For the text-containing cell, return its midpoint in [x, y] coordinate format. 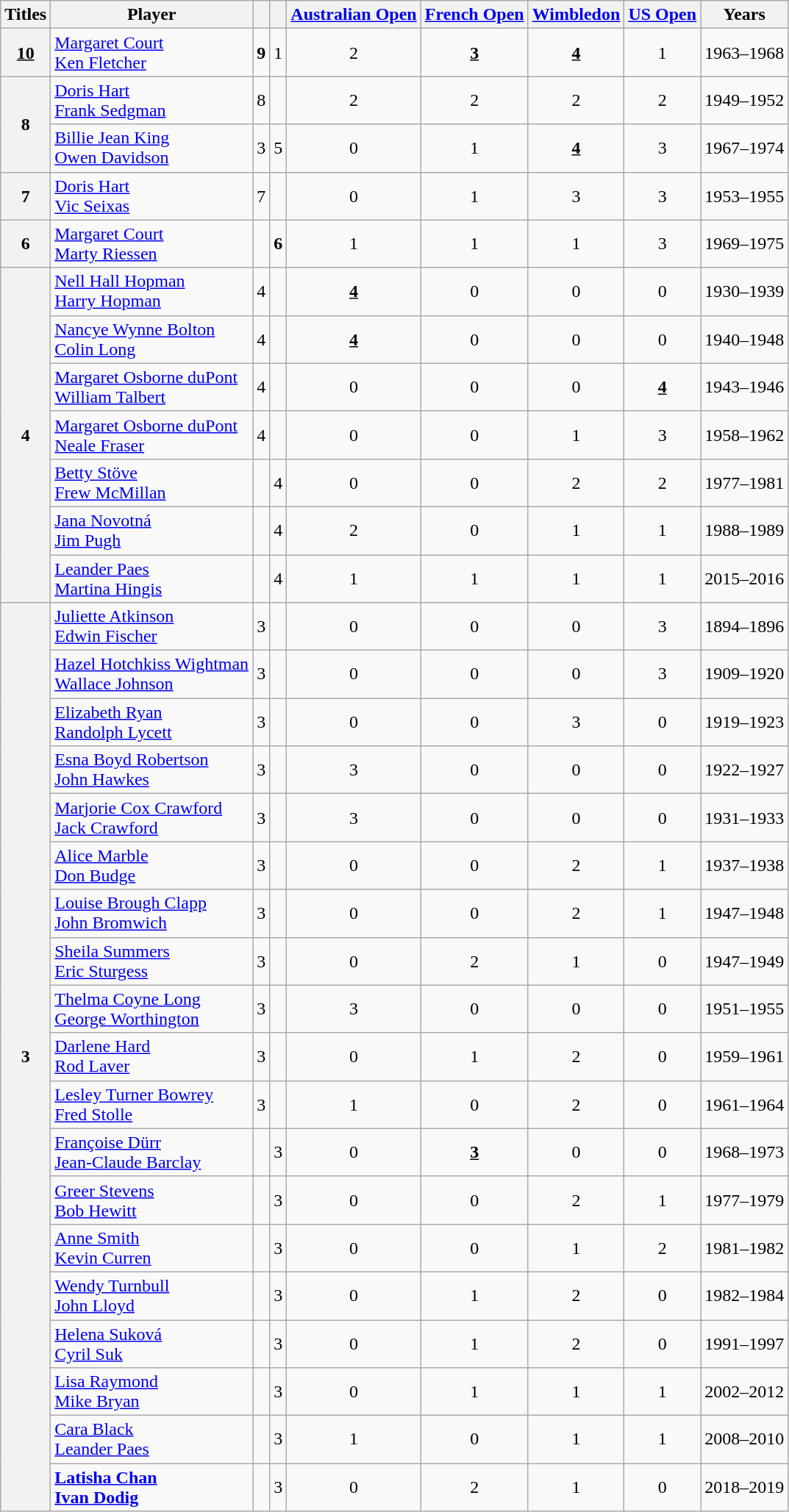
Wimbledon [576, 15]
1943–1946 [744, 387]
Doris Hart Frank Sedgman [151, 100]
Nell Hall Hopman Harry Hopman [151, 291]
2008–2010 [744, 1439]
Latisha Chan Ivan Dodig [151, 1488]
1981–1982 [744, 1248]
Lisa Raymond Mike Bryan [151, 1392]
1951–1955 [744, 1008]
Juliette Atkinson Edwin Fischer [151, 626]
1961–1964 [744, 1104]
French Open [474, 15]
1953–1955 [744, 196]
1977–1979 [744, 1200]
2002–2012 [744, 1392]
Anne Smith Kevin Curren [151, 1248]
Australian Open [354, 15]
Wendy Turnbull John Lloyd [151, 1295]
Cara Black Leander Paes [151, 1439]
1963–1968 [744, 53]
Leander Paes Martina Hingis [151, 578]
Françoise Dürr Jean-Claude Barclay [151, 1153]
Helena Suková Cyril Suk [151, 1344]
1940–1948 [744, 340]
Greer Stevens Bob Hewitt [151, 1200]
1959–1961 [744, 1057]
Esna Boyd Robertson John Hawkes [151, 770]
Darlene Hard Rod Laver [151, 1057]
US Open [663, 15]
1922–1927 [744, 770]
1969–1975 [744, 244]
Elizabeth Ryan Randolph Lycett [151, 722]
1947–1948 [744, 913]
Margaret Osborne duPont William Talbert [151, 387]
Alice Marble Don Budge [151, 866]
1982–1984 [744, 1295]
1949–1952 [744, 100]
1988–1989 [744, 531]
Lesley Turner Bowrey Fred Stolle [151, 1104]
1968–1973 [744, 1153]
1931–1933 [744, 817]
Margaret Court Marty Riessen [151, 244]
1919–1923 [744, 722]
Player [151, 15]
Titles [26, 15]
Years [744, 15]
5 [278, 148]
1937–1938 [744, 866]
Nancye Wynne Bolton Colin Long [151, 340]
9 [262, 53]
1991–1997 [744, 1344]
1947–1949 [744, 961]
Billie Jean King Owen Davidson [151, 148]
Margaret Court Ken Fletcher [151, 53]
Louise Brough Clapp John Bromwich [151, 913]
2015–2016 [744, 578]
2018–2019 [744, 1488]
Margaret Osborne duPont Neale Fraser [151, 435]
Jana Novotná Jim Pugh [151, 531]
1930–1939 [744, 291]
1977–1981 [744, 482]
1909–1920 [744, 675]
10 [26, 53]
Thelma Coyne Long George Worthington [151, 1008]
Betty Stöve Frew McMillan [151, 482]
Marjorie Cox Crawford Jack Crawford [151, 817]
Doris Hart Vic Seixas [151, 196]
Hazel Hotchkiss Wightman Wallace Johnson [151, 675]
Sheila Summers Eric Sturgess [151, 961]
1894–1896 [744, 626]
1967–1974 [744, 148]
1958–1962 [744, 435]
